Pinpoint the cell where the given text exists, returning its [X, Y] midpoint coordinate. 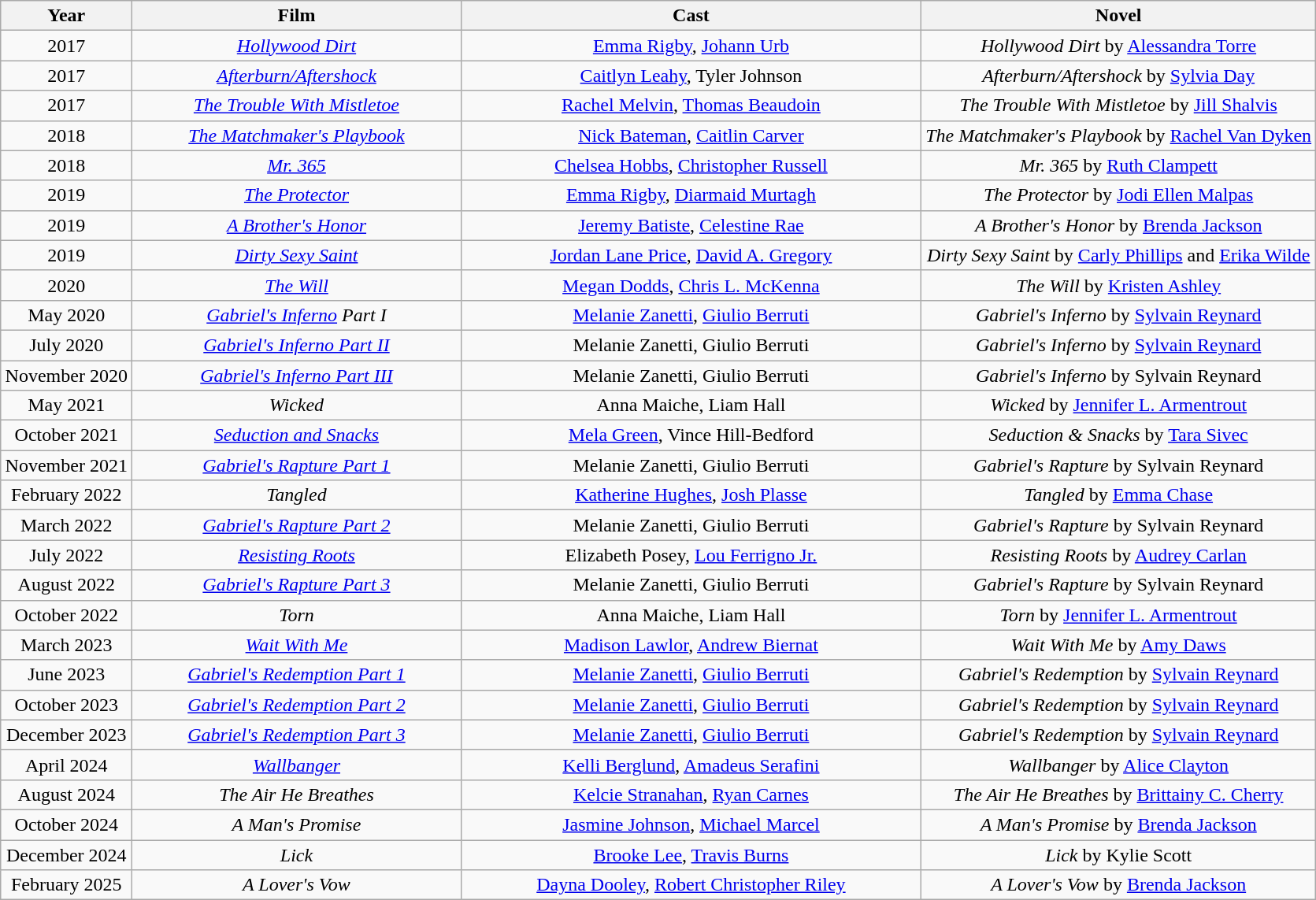
Gabriel's Rapture Part 3 [296, 585]
Resisting Roots by Audrey Carlan [1118, 555]
Mela Green, Vince Hill-Bedford [691, 435]
The Trouble With Mistletoe by Jill Shalvis [1118, 106]
The Air He Breathes by Brittainy C. Cherry [1118, 794]
Gabriel's Redemption Part 1 [296, 675]
A Brother's Honor [296, 225]
May 2021 [66, 406]
The Air He Breathes [296, 794]
Seduction & Snacks by Tara Sivec [1118, 435]
December 2024 [66, 854]
Katherine Hughes, Josh Plasse [691, 495]
Seduction and Snacks [296, 435]
October 2021 [66, 435]
Gabriel's Redemption Part 2 [296, 705]
Wallbanger by Alice Clayton [1118, 765]
Elizabeth Posey, Lou Ferrigno Jr. [691, 555]
Gabriel's Redemption Part 3 [296, 735]
Rachel Melvin, Thomas Beaudoin [691, 106]
Torn [296, 615]
June 2023 [66, 675]
Hollywood Dirt by Alessandra Torre [1118, 46]
July 2022 [66, 555]
Lick [296, 854]
Wicked by Jennifer L. Armentrout [1118, 406]
March 2022 [66, 525]
Dirty Sexy Saint [296, 255]
The Protector [296, 195]
Mr. 365 by Ruth Clampett [1118, 165]
Tangled [296, 495]
Dirty Sexy Saint by Carly Phillips and Erika Wilde [1118, 255]
Jeremy Batiste, Celestine Rae [691, 225]
Lick by Kylie Scott [1118, 854]
Afterburn/Aftershock by Sylvia Day [1118, 76]
Afterburn/Aftershock [296, 76]
February 2025 [66, 885]
The Trouble With Mistletoe [296, 106]
November 2020 [66, 376]
November 2021 [66, 465]
A Man's Promise [296, 824]
July 2020 [66, 345]
April 2024 [66, 765]
December 2023 [66, 735]
Torn by Jennifer L. Armentrout [1118, 615]
August 2022 [66, 585]
Wait With Me by Amy Daws [1118, 645]
Jordan Lane Price, David A. Gregory [691, 255]
Brooke Lee, Travis Burns [691, 854]
A Lover's Vow by Brenda Jackson [1118, 885]
The Protector by Jodi Ellen Malpas [1118, 195]
Gabriel's Inferno Part I [296, 315]
Mr. 365 [296, 165]
Wicked [296, 406]
Chelsea Hobbs, Christopher Russell [691, 165]
A Brother's Honor by Brenda Jackson [1118, 225]
May 2020 [66, 315]
Gabriel's Inferno Part II [296, 345]
The Matchmaker's Playbook by Rachel Van Dyken [1118, 135]
Madison Lawlor, Andrew Biernat [691, 645]
Film [296, 16]
Wallbanger [296, 765]
Jasmine Johnson, Michael Marcel [691, 824]
Resisting Roots [296, 555]
Wait With Me [296, 645]
February 2022 [66, 495]
Megan Dodds, Chris L. McKenna [691, 285]
March 2023 [66, 645]
The Matchmaker's Playbook [296, 135]
Cast [691, 16]
The Will [296, 285]
October 2022 [66, 615]
Gabriel's Rapture Part 2 [296, 525]
Gabriel's Inferno Part III [296, 376]
The Will by Kristen Ashley [1118, 285]
Emma Rigby, Johann Urb [691, 46]
Gabriel's Rapture Part 1 [296, 465]
Caitlyn Leahy, Tyler Johnson [691, 76]
Dayna Dooley, Robert Christopher Riley [691, 885]
Kelli Berglund, Amadeus Serafini [691, 765]
Novel [1118, 16]
August 2024 [66, 794]
Emma Rigby, Diarmaid Murtagh [691, 195]
Tangled by Emma Chase [1118, 495]
2020 [66, 285]
Hollywood Dirt [296, 46]
Kelcie Stranahan, Ryan Carnes [691, 794]
A Man's Promise by Brenda Jackson [1118, 824]
A Lover's Vow [296, 885]
Nick Bateman, Caitlin Carver [691, 135]
October 2024 [66, 824]
Year [66, 16]
October 2023 [66, 705]
